Return (x, y) of the center of cell containing provided text 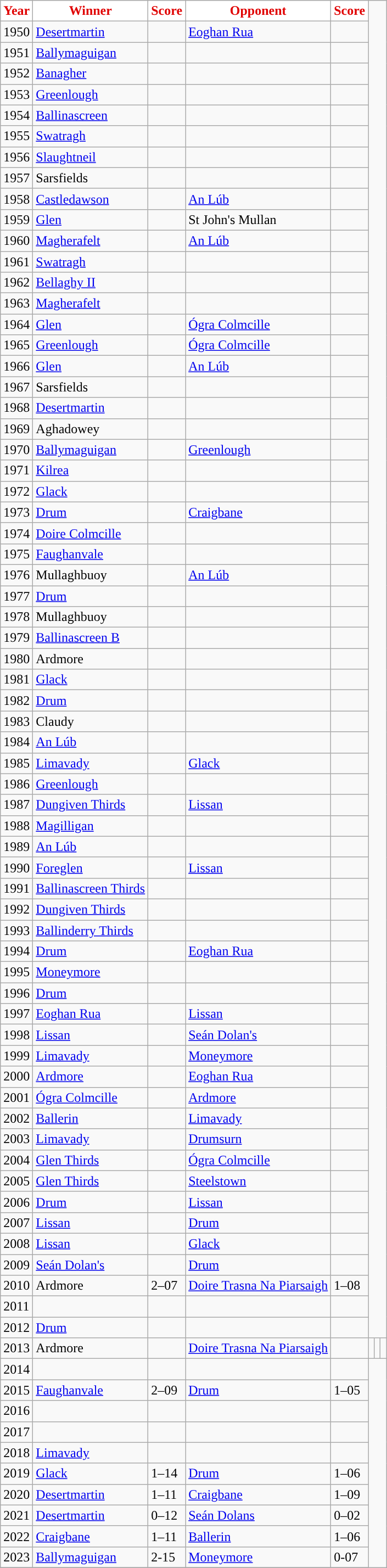
1964 (16, 324)
1959 (16, 220)
1998 (16, 1035)
2021 (16, 1515)
1955 (16, 136)
2012 (16, 1328)
Claudy (91, 721)
2005 (16, 1181)
1997 (16, 1014)
0–12 (167, 1515)
1969 (16, 429)
1983 (16, 721)
1967 (16, 387)
1989 (16, 847)
Aghadowey (91, 429)
2009 (16, 1264)
2007 (16, 1223)
2022 (16, 1536)
2019 (16, 1474)
Ballinderry Thirds (91, 931)
Magilligan (91, 826)
1986 (16, 784)
1994 (16, 951)
1993 (16, 931)
2000 (16, 1077)
Ballinascreen Thirds (91, 888)
1–14 (167, 1474)
Ballinascreen B (91, 638)
1971 (16, 471)
Slaughtneil (91, 157)
1990 (16, 867)
1996 (16, 993)
1976 (16, 575)
1987 (16, 805)
1988 (16, 826)
1960 (16, 240)
2004 (16, 1160)
Steelstown (258, 1181)
1973 (16, 512)
1979 (16, 638)
2001 (16, 1097)
1984 (16, 742)
2015 (16, 1390)
1962 (16, 283)
1992 (16, 909)
1957 (16, 178)
1974 (16, 533)
1–08 (350, 1286)
1977 (16, 596)
2003 (16, 1139)
2006 (16, 1202)
2011 (16, 1307)
1965 (16, 345)
1972 (16, 491)
1981 (16, 680)
1–05 (350, 1390)
2008 (16, 1244)
Bellaghy II (91, 283)
Castledawson (91, 199)
1980 (16, 659)
2010 (16, 1286)
1–09 (350, 1494)
1982 (16, 701)
1999 (16, 1056)
2018 (16, 1453)
2002 (16, 1118)
Foreglen (91, 867)
1954 (16, 115)
Doire Colmcille (91, 533)
1952 (16, 74)
2–09 (167, 1390)
Drumsurn (258, 1139)
2-15 (167, 1557)
Opponent (258, 11)
1978 (16, 617)
Ballinascreen (91, 115)
2–07 (167, 1286)
2014 (16, 1369)
0-07 (350, 1557)
2013 (16, 1348)
Seán Dolans (258, 1515)
1968 (16, 408)
1961 (16, 262)
2020 (16, 1494)
2017 (16, 1432)
St John's Mullan (258, 220)
1991 (16, 888)
2023 (16, 1557)
1951 (16, 53)
1975 (16, 554)
2016 (16, 1411)
1970 (16, 450)
1995 (16, 972)
Winner (91, 11)
Banagher (91, 74)
1953 (16, 94)
1966 (16, 366)
1950 (16, 32)
1958 (16, 199)
Kilrea (91, 471)
Year (16, 11)
1963 (16, 304)
1985 (16, 763)
1956 (16, 157)
0–02 (350, 1515)
